Capture the cell that displays the provided text and extract its [x, y] central coordinate. 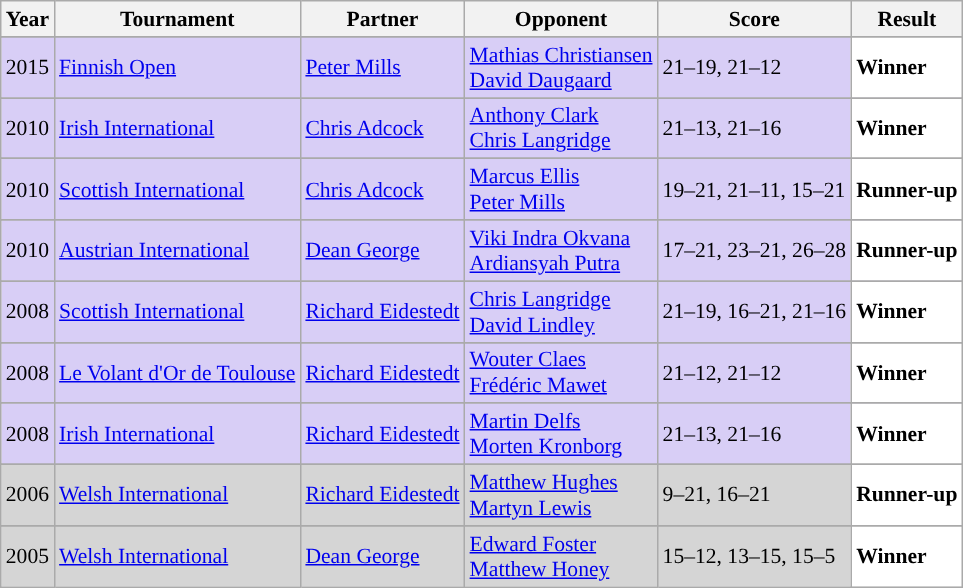
9–21, 16–21 [755, 496]
Chris Langridge David Lindley [562, 312]
2015 [28, 68]
Anthony Clark Chris Langridge [562, 128]
21–19, 21–12 [755, 68]
Viki Indra Okvana Ardiansyah Putra [562, 250]
Finnish Open [177, 68]
Martin Delfs Morten Kronborg [562, 434]
19–21, 21–11, 15–21 [755, 190]
Score [755, 19]
Wouter Claes Frédéric Mawet [562, 372]
15–12, 13–15, 15–5 [755, 556]
21–12, 21–12 [755, 372]
Edward Foster Matthew Honey [562, 556]
Result [906, 19]
2006 [28, 496]
17–21, 23–21, 26–28 [755, 250]
2005 [28, 556]
Opponent [562, 19]
Peter Mills [382, 68]
Matthew Hughes Martyn Lewis [562, 496]
Mathias Christiansen David Daugaard [562, 68]
Year [28, 19]
Partner [382, 19]
Tournament [177, 19]
Le Volant d'Or de Toulouse [177, 372]
Austrian International [177, 250]
21–19, 16–21, 21–16 [755, 312]
Marcus Ellis Peter Mills [562, 190]
